Search for the cell housing the specified text and yield its (x, y) center coordinate. 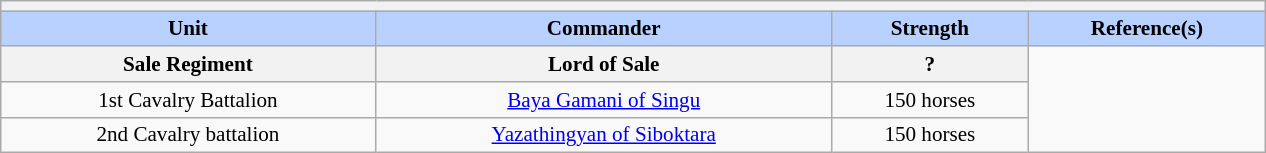
2nd Cavalry battalion (188, 134)
Reference(s) (1147, 28)
Unit (188, 28)
Strength (930, 28)
Sale Regiment (188, 64)
? (930, 64)
Yazathingyan of Siboktara (604, 134)
1st Cavalry Battalion (188, 100)
Lord of Sale (604, 64)
Commander (604, 28)
Baya Gamani of Singu (604, 100)
